Identify which cell holds the provided text, then report its [X, Y] central coordinate. 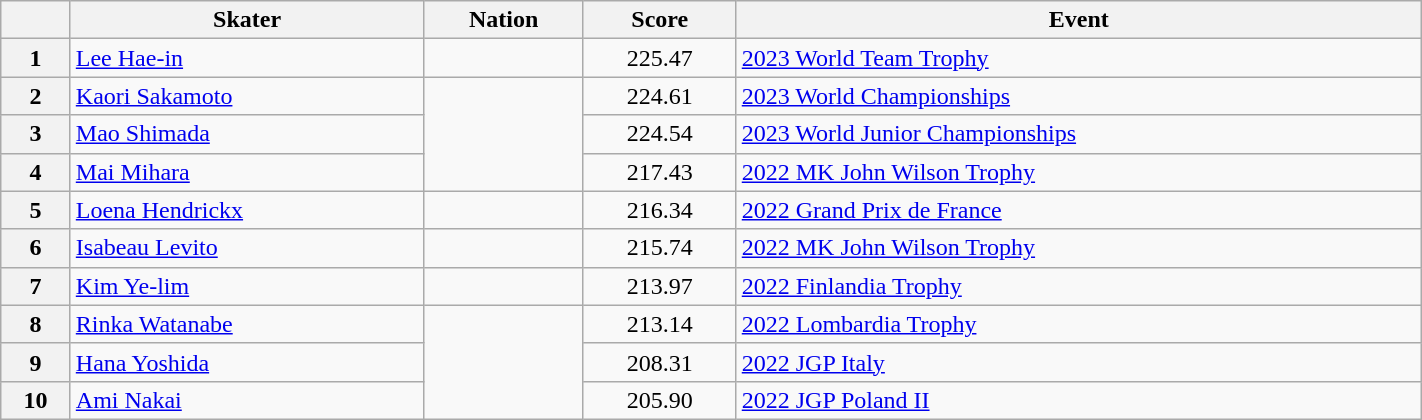
2022 JGP Poland II [1078, 400]
208.31 [660, 362]
2022 Grand Prix de France [1078, 210]
2023 World Championships [1078, 96]
8 [36, 324]
2023 World Team Trophy [1078, 58]
213.14 [660, 324]
Rinka Watanabe [247, 324]
215.74 [660, 248]
2022 Finlandia Trophy [1078, 286]
205.90 [660, 400]
4 [36, 172]
3 [36, 134]
Kaori Sakamoto [247, 96]
Mao Shimada [247, 134]
5 [36, 210]
Loena Hendrickx [247, 210]
Score [660, 20]
Isabeau Levito [247, 248]
1 [36, 58]
10 [36, 400]
213.97 [660, 286]
2023 World Junior Championships [1078, 134]
Skater [247, 20]
2022 JGP Italy [1078, 362]
6 [36, 248]
224.61 [660, 96]
217.43 [660, 172]
9 [36, 362]
Hana Yoshida [247, 362]
7 [36, 286]
Nation [504, 20]
Lee Hae-in [247, 58]
225.47 [660, 58]
2022 Lombardia Trophy [1078, 324]
2 [36, 96]
224.54 [660, 134]
Event [1078, 20]
Kim Ye-lim [247, 286]
Mai Mihara [247, 172]
216.34 [660, 210]
Ami Nakai [247, 400]
